For the text-containing cell, return its midpoint in [x, y] coordinate format. 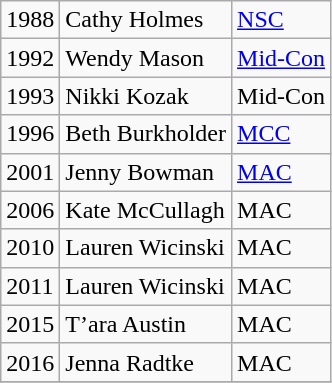
Kate McCullagh [146, 210]
MCC [282, 134]
2011 [30, 286]
1996 [30, 134]
1988 [30, 20]
1992 [30, 58]
Cathy Holmes [146, 20]
Wendy Mason [146, 58]
2010 [30, 248]
Jenny Bowman [146, 172]
2016 [30, 362]
Nikki Kozak [146, 96]
Beth Burkholder [146, 134]
Jenna Radtke [146, 362]
1993 [30, 96]
T’ara Austin [146, 324]
2001 [30, 172]
2015 [30, 324]
NSC [282, 20]
2006 [30, 210]
